Find where the given text appears and provide that cell's center as [x, y] coordinate. 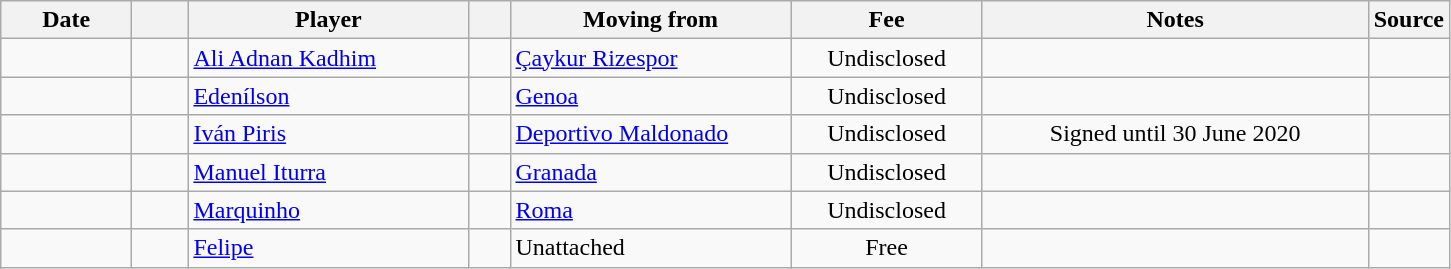
Notes [1175, 20]
Signed until 30 June 2020 [1175, 134]
Iván Piris [328, 134]
Fee [886, 20]
Deportivo Maldonado [650, 134]
Felipe [328, 248]
Free [886, 248]
Unattached [650, 248]
Date [66, 20]
Genoa [650, 96]
Source [1408, 20]
Granada [650, 172]
Moving from [650, 20]
Manuel Iturra [328, 172]
Çaykur Rizespor [650, 58]
Marquinho [328, 210]
Roma [650, 210]
Ali Adnan Kadhim [328, 58]
Player [328, 20]
Edenílson [328, 96]
